Pinpoint the cell where the given text exists, returning its (X, Y) midpoint coordinate. 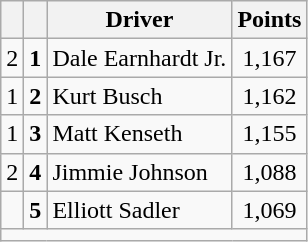
1,162 (270, 96)
Dale Earnhardt Jr. (140, 58)
1,167 (270, 58)
1,155 (270, 134)
3 (36, 134)
Matt Kenseth (140, 134)
Jimmie Johnson (140, 172)
5 (36, 210)
Elliott Sadler (140, 210)
Points (270, 20)
4 (36, 172)
Driver (140, 20)
1,088 (270, 172)
1,069 (270, 210)
Kurt Busch (140, 96)
